Extract the [X, Y] coordinate from the center of the cell holding the provided text.  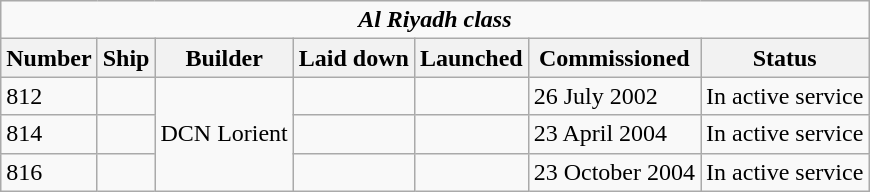
DCN Lorient [224, 134]
816 [49, 172]
23 April 2004 [614, 134]
Launched [471, 58]
Commissioned [614, 58]
Al Riyadh class [435, 20]
814 [49, 134]
Status [785, 58]
26 July 2002 [614, 96]
Builder [224, 58]
812 [49, 96]
23 October 2004 [614, 172]
Ship [126, 58]
Laid down [354, 58]
Number [49, 58]
